Pinpoint the cell where the given text exists, returning its [X, Y] midpoint coordinate. 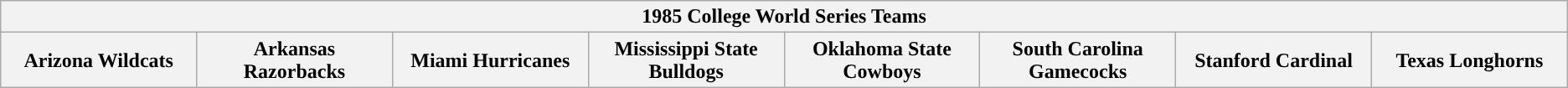
Arizona Wildcats [99, 60]
Miami Hurricanes [490, 60]
Texas Longhorns [1469, 60]
Stanford Cardinal [1274, 60]
Mississippi State Bulldogs [686, 60]
1985 College World Series Teams [784, 17]
South Carolina Gamecocks [1078, 60]
Arkansas Razorbacks [295, 60]
Oklahoma State Cowboys [882, 60]
